For the text-containing cell, return its midpoint in [X, Y] coordinate format. 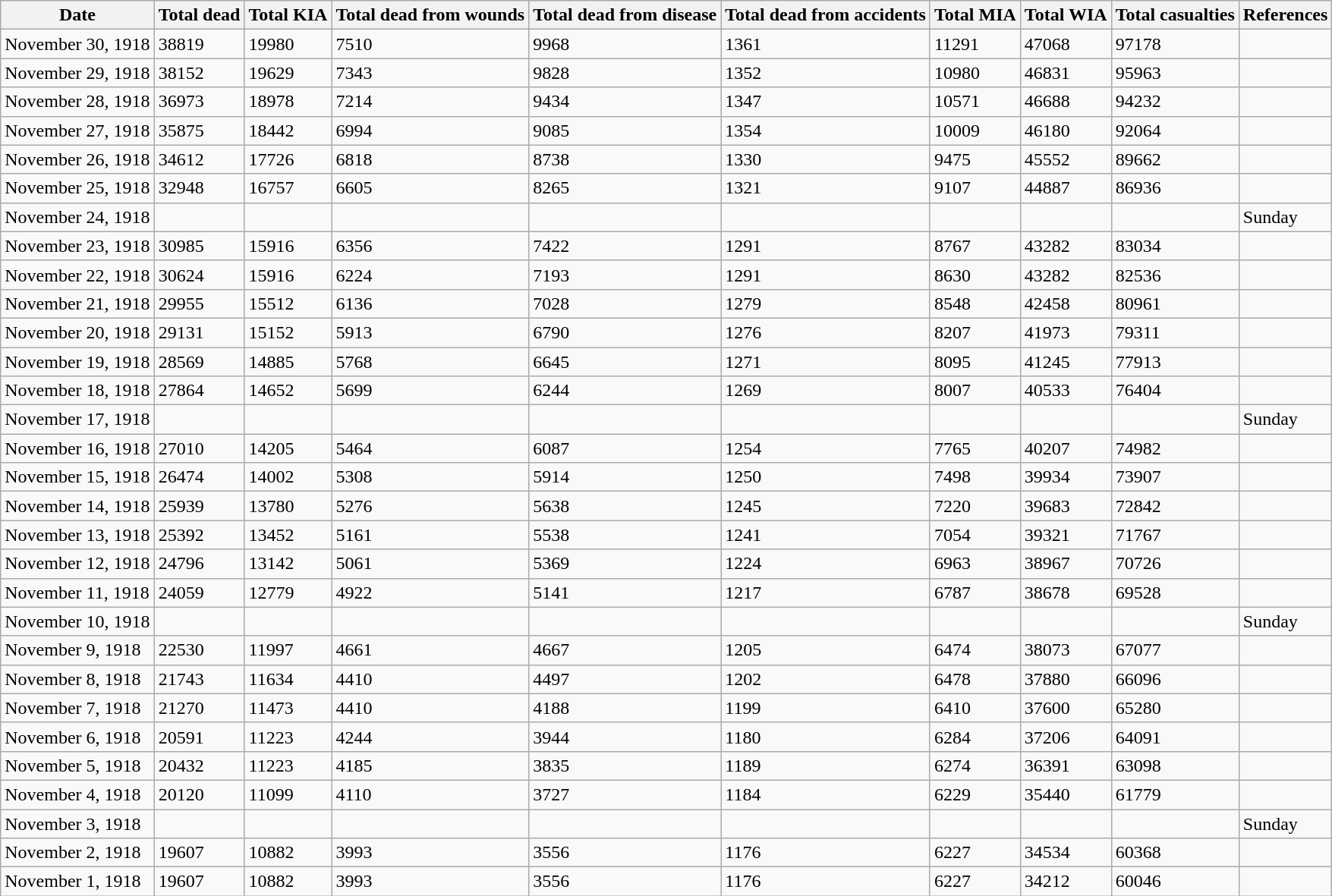
5141 [625, 593]
46688 [1066, 102]
36973 [199, 102]
27010 [199, 448]
26474 [199, 477]
8095 [975, 362]
Total dead from wounds [430, 15]
10009 [975, 130]
November 29, 1918 [77, 73]
6963 [975, 564]
40533 [1066, 391]
7220 [975, 506]
5161 [430, 535]
27864 [199, 391]
5699 [430, 391]
21743 [199, 679]
November 28, 1918 [77, 102]
6478 [975, 679]
14002 [288, 477]
1271 [826, 362]
November 27, 1918 [77, 130]
3835 [625, 766]
9475 [975, 159]
November 7, 1918 [77, 708]
14885 [288, 362]
63098 [1175, 766]
1184 [826, 794]
16757 [288, 188]
67077 [1175, 650]
24796 [199, 564]
19629 [288, 73]
28569 [199, 362]
7028 [625, 303]
1269 [826, 391]
38967 [1066, 564]
9968 [625, 44]
November 13, 1918 [77, 535]
November 25, 1918 [77, 188]
Total MIA [975, 15]
6605 [430, 188]
83034 [1175, 246]
November 17, 1918 [77, 420]
November 12, 1918 [77, 564]
34212 [1066, 882]
5914 [625, 477]
70726 [1175, 564]
38678 [1066, 593]
7214 [430, 102]
6787 [975, 593]
69528 [1175, 593]
35440 [1066, 794]
1245 [826, 506]
11473 [288, 708]
1330 [826, 159]
Total WIA [1066, 15]
1217 [826, 593]
64091 [1175, 737]
November 16, 1918 [77, 448]
November 10, 1918 [77, 621]
17726 [288, 159]
1205 [826, 650]
32948 [199, 188]
November 3, 1918 [77, 823]
7510 [430, 44]
45552 [1066, 159]
6244 [625, 391]
38819 [199, 44]
94232 [1175, 102]
8738 [625, 159]
6356 [430, 246]
November 18, 1918 [77, 391]
1254 [826, 448]
39321 [1066, 535]
38073 [1066, 650]
41245 [1066, 362]
5061 [430, 564]
8207 [975, 332]
39683 [1066, 506]
Total dead from disease [625, 15]
30985 [199, 246]
4922 [430, 593]
6136 [430, 303]
6410 [975, 708]
5369 [625, 564]
Total dead [199, 15]
5768 [430, 362]
18978 [288, 102]
38152 [199, 73]
40207 [1066, 448]
5638 [625, 506]
8630 [975, 275]
Date [77, 15]
11291 [975, 44]
15152 [288, 332]
November 11, 1918 [77, 593]
82536 [1175, 275]
References [1286, 15]
95963 [1175, 73]
November 22, 1918 [77, 275]
13452 [288, 535]
39934 [1066, 477]
6087 [625, 448]
9434 [625, 102]
4497 [625, 679]
22530 [199, 650]
21270 [199, 708]
8007 [975, 391]
60368 [1175, 853]
November 21, 1918 [77, 303]
19980 [288, 44]
42458 [1066, 303]
November 4, 1918 [77, 794]
14652 [288, 391]
66096 [1175, 679]
4110 [430, 794]
65280 [1175, 708]
1361 [826, 44]
79311 [1175, 332]
37600 [1066, 708]
November 30, 1918 [77, 44]
47068 [1066, 44]
37880 [1066, 679]
November 20, 1918 [77, 332]
7498 [975, 477]
3944 [625, 737]
5276 [430, 506]
1279 [826, 303]
1276 [826, 332]
1354 [826, 130]
November 15, 1918 [77, 477]
November 2, 1918 [77, 853]
Total dead from accidents [826, 15]
15512 [288, 303]
97178 [1175, 44]
November 14, 1918 [77, 506]
35875 [199, 130]
60046 [1175, 882]
36391 [1066, 766]
61779 [1175, 794]
13780 [288, 506]
46180 [1066, 130]
34534 [1066, 853]
November 9, 1918 [77, 650]
6229 [975, 794]
76404 [1175, 391]
10571 [975, 102]
4185 [430, 766]
25392 [199, 535]
29131 [199, 332]
7054 [975, 535]
20591 [199, 737]
4667 [625, 650]
37206 [1066, 737]
9828 [625, 73]
73907 [1175, 477]
1180 [826, 737]
6284 [975, 737]
November 8, 1918 [77, 679]
86936 [1175, 188]
1250 [826, 477]
13142 [288, 564]
8265 [625, 188]
6274 [975, 766]
20432 [199, 766]
6790 [625, 332]
30624 [199, 275]
8548 [975, 303]
4661 [430, 650]
11634 [288, 679]
3727 [625, 794]
1189 [826, 766]
74982 [1175, 448]
80961 [1175, 303]
6994 [430, 130]
10980 [975, 73]
4244 [430, 737]
5913 [430, 332]
Total casualties [1175, 15]
November 24, 1918 [77, 217]
71767 [1175, 535]
14205 [288, 448]
5464 [430, 448]
8767 [975, 246]
89662 [1175, 159]
5308 [430, 477]
20120 [199, 794]
9085 [625, 130]
6818 [430, 159]
11997 [288, 650]
November 5, 1918 [77, 766]
7193 [625, 275]
34612 [199, 159]
6474 [975, 650]
11099 [288, 794]
1241 [826, 535]
9107 [975, 188]
18442 [288, 130]
November 23, 1918 [77, 246]
12779 [288, 593]
7422 [625, 246]
November 6, 1918 [77, 737]
44887 [1066, 188]
1347 [826, 102]
1199 [826, 708]
29955 [199, 303]
1352 [826, 73]
41973 [1066, 332]
1224 [826, 564]
November 1, 1918 [77, 882]
1202 [826, 679]
25939 [199, 506]
7343 [430, 73]
November 19, 1918 [77, 362]
Total KIA [288, 15]
6645 [625, 362]
5538 [625, 535]
6224 [430, 275]
November 26, 1918 [77, 159]
4188 [625, 708]
46831 [1066, 73]
77913 [1175, 362]
1321 [826, 188]
7765 [975, 448]
24059 [199, 593]
92064 [1175, 130]
72842 [1175, 506]
